Output the [X, Y] coordinate of the center of the cell containing the given text.  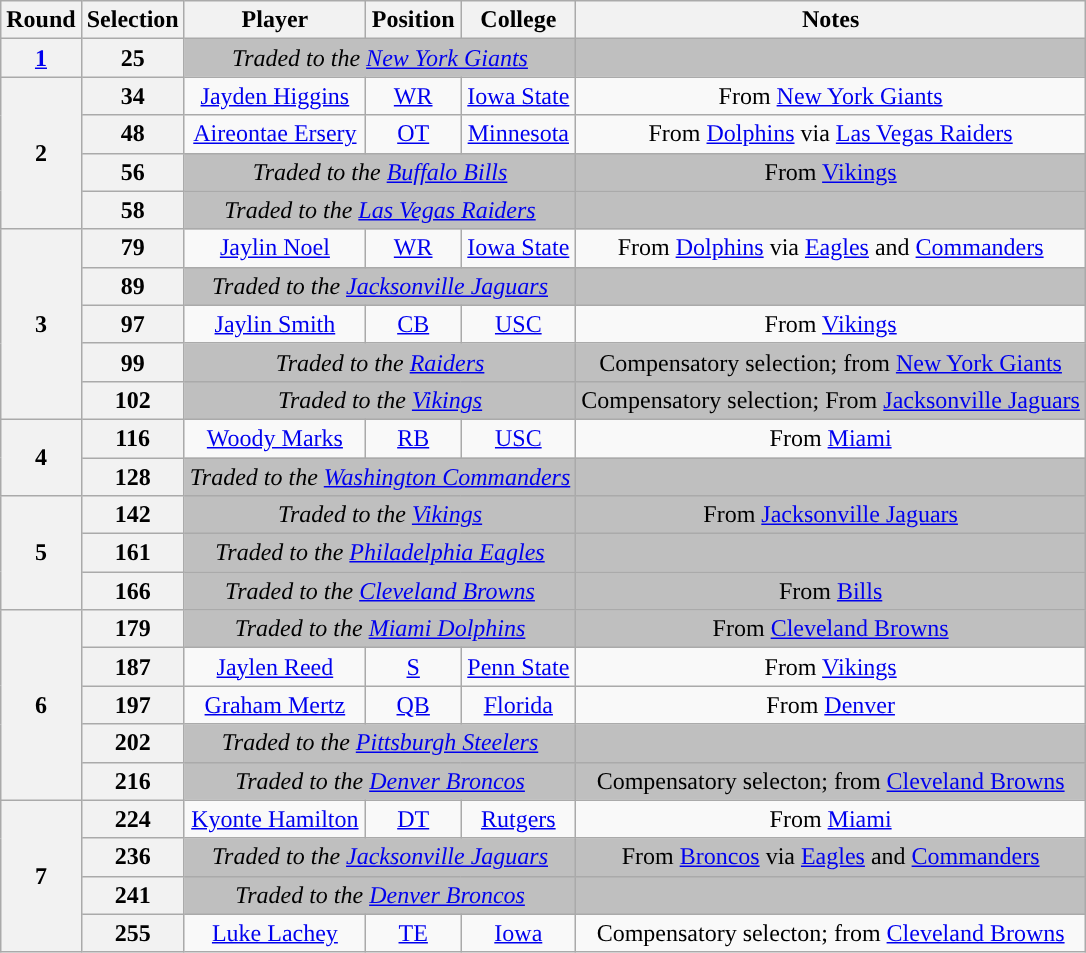
Position [414, 20]
99 [132, 362]
Traded to the Las Vegas Raiders [380, 210]
89 [132, 286]
1 [41, 58]
Woody Marks [274, 438]
Compensatory selection; From Jacksonville Jaguars [831, 400]
CB [414, 324]
3 [41, 324]
6 [41, 705]
7 [41, 876]
102 [132, 400]
97 [132, 324]
161 [132, 553]
Aireontae Ersery [274, 134]
Notes [831, 20]
Iowa [518, 933]
25 [132, 58]
Graham Mertz [274, 705]
From Jacksonville Jaguars [831, 515]
College [518, 20]
Kyonte Hamilton [274, 819]
48 [132, 134]
DT [414, 819]
2 [41, 153]
197 [132, 705]
5 [41, 553]
Traded to the Buffalo Bills [380, 172]
Minnesota [518, 134]
Luke Lachey [274, 933]
116 [132, 438]
TE [414, 933]
RB [414, 438]
Traded to the Miami Dolphins [380, 629]
Jaylin Noel [274, 248]
From Dolphins via Eagles and Commanders [831, 248]
142 [132, 515]
34 [132, 96]
224 [132, 819]
187 [132, 667]
OT [414, 134]
Jaylen Reed [274, 667]
Penn State [518, 667]
Selection [132, 20]
255 [132, 933]
From Cleveland Browns [831, 629]
Jaylin Smith [274, 324]
58 [132, 210]
Florida [518, 705]
Player [274, 20]
202 [132, 743]
Traded to the Washington Commanders [380, 477]
Round [41, 20]
Traded to the Pittsburgh Steelers [380, 743]
4 [41, 457]
S [414, 667]
From Broncos via Eagles and Commanders [831, 857]
56 [132, 172]
Traded to the Cleveland Browns [380, 591]
166 [132, 591]
QB [414, 705]
Traded to the Raiders [380, 362]
Jayden Higgins [274, 96]
241 [132, 895]
216 [132, 781]
128 [132, 477]
Rutgers [518, 819]
Traded to the New York Giants [380, 58]
From New York Giants [831, 96]
236 [132, 857]
From Bills [831, 591]
79 [132, 248]
Traded to the Philadelphia Eagles [380, 553]
From Denver [831, 705]
Compensatory selection; from New York Giants [831, 362]
179 [132, 629]
From Dolphins via Las Vegas Raiders [831, 134]
